Pinpoint the cell where the given text exists, returning its (x, y) midpoint coordinate. 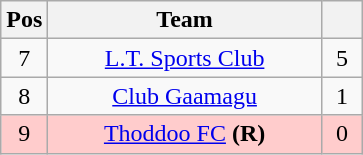
Pos (24, 20)
Team (185, 20)
0 (342, 134)
Club Gaamagu (185, 96)
Thoddoo FC (R) (185, 134)
1 (342, 96)
5 (342, 58)
L.T. Sports Club (185, 58)
9 (24, 134)
8 (24, 96)
7 (24, 58)
